Provide the [x, y] coordinate of the cell's center where the given text is located.  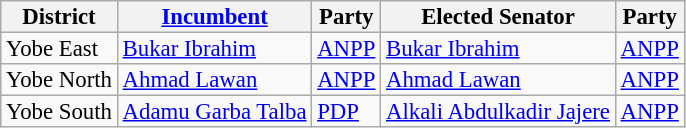
Incumbent [214, 17]
Yobe North [60, 80]
Alkali Abdulkadir Jajere [498, 112]
Yobe South [60, 112]
Yobe East [60, 49]
PDP [346, 112]
District [60, 17]
Elected Senator [498, 17]
Adamu Garba Talba [214, 112]
